Extract the (X, Y) coordinate from the center of the cell holding the provided text.  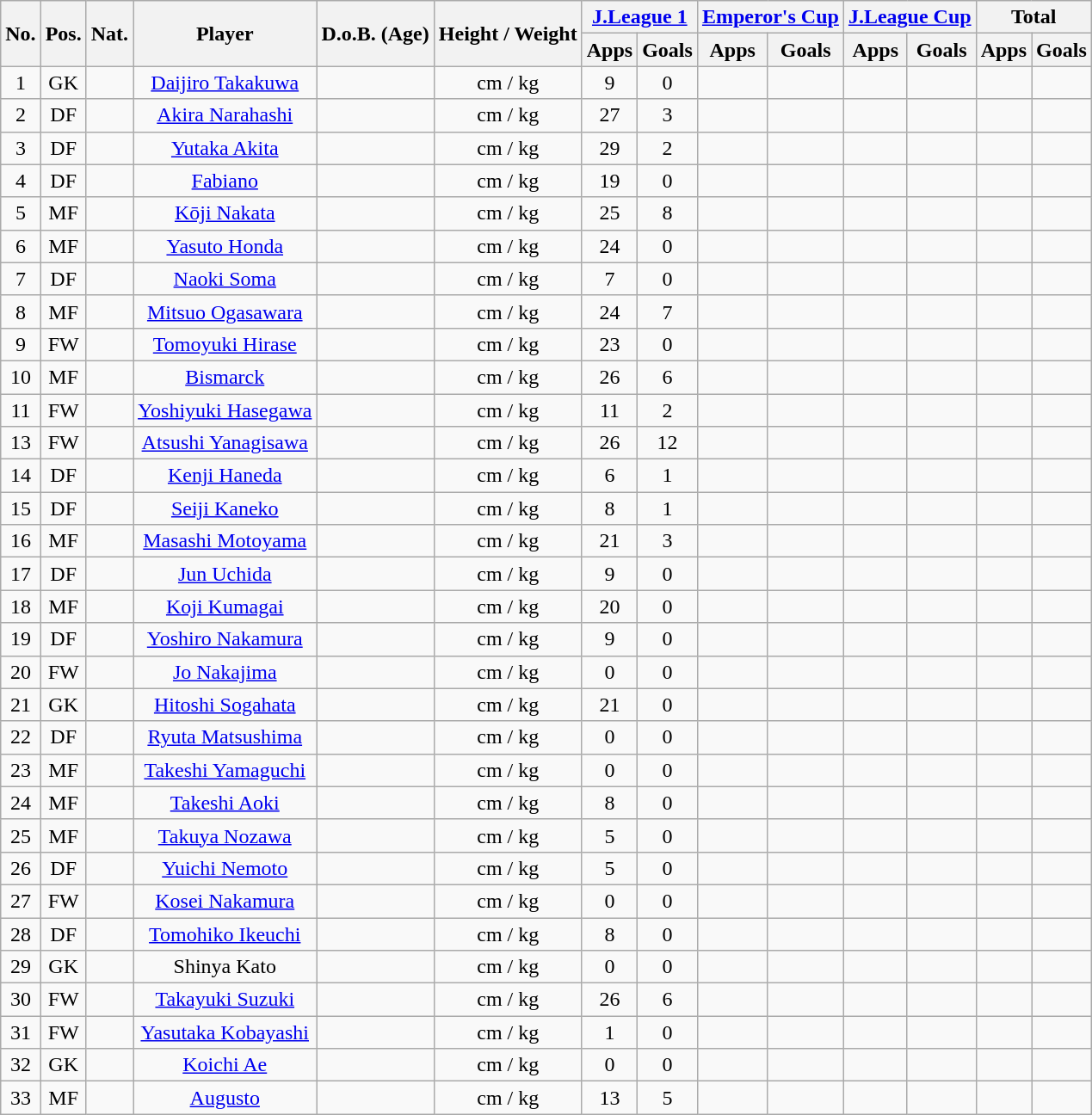
Atsushi Yanagisawa (225, 443)
Kosei Nakamura (225, 901)
Jun Uchida (225, 574)
16 (21, 541)
D.o.B. (Age) (375, 34)
Player (225, 34)
Koichi Ae (225, 1065)
No. (21, 34)
33 (21, 1098)
Kenji Haneda (225, 476)
Jo Nakajima (225, 672)
30 (21, 1000)
Augusto (225, 1098)
Total (1033, 17)
12 (668, 443)
Yoshiro Nakamura (225, 639)
Akira Narahashi (225, 115)
Takayuki Suzuki (225, 1000)
Yasutaka Kobayashi (225, 1032)
Height / Weight (508, 34)
15 (21, 508)
Pos. (64, 34)
J.League Cup (910, 17)
Tomohiko Ikeuchi (225, 933)
Yoshiyuki Hasegawa (225, 410)
31 (21, 1032)
18 (21, 607)
Fabiano (225, 181)
Takeshi Aoki (225, 803)
10 (21, 377)
Hitoshi Sogahata (225, 705)
Naoki Soma (225, 279)
Kōji Nakata (225, 213)
Daijiro Takakuwa (225, 83)
Yutaka Akita (225, 148)
Tomoyuki Hirase (225, 344)
Seiji Kaneko (225, 508)
Ryuta Matsushima (225, 737)
Takuya Nozawa (225, 835)
4 (21, 181)
Masashi Motoyama (225, 541)
J.League 1 (639, 17)
Takeshi Yamaguchi (225, 770)
Shinya Kato (225, 967)
14 (21, 476)
Emperor's Cup (770, 17)
Bismarck (225, 377)
Mitsuo Ogasawara (225, 311)
28 (21, 933)
22 (21, 737)
Yasuto Honda (225, 246)
Yuichi Nemoto (225, 868)
Koji Kumagai (225, 607)
Nat. (109, 34)
17 (21, 574)
32 (21, 1065)
